Scan for the cell matching the given text and deliver its [X, Y] coordinate at center. 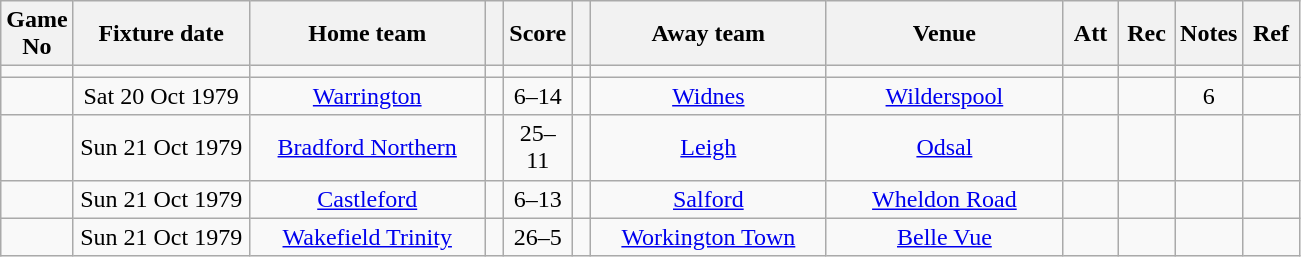
Rec [1147, 34]
6–13 [538, 199]
Away team [708, 34]
Att [1090, 34]
Game No [37, 34]
Notes [1209, 34]
6 [1209, 96]
Wheldon Road [944, 199]
Score [538, 34]
Bradford Northern [367, 148]
Odsal [944, 148]
Home team [367, 34]
6–14 [538, 96]
Salford [708, 199]
Ref [1271, 34]
Leigh [708, 148]
Wakefield Trinity [367, 237]
Belle Vue [944, 237]
Widnes [708, 96]
26–5 [538, 237]
Wilderspool [944, 96]
Sat 20 Oct 1979 [161, 96]
Warrington [367, 96]
Castleford [367, 199]
Workington Town [708, 237]
25–11 [538, 148]
Fixture date [161, 34]
Venue [944, 34]
